Return the (x, y) coordinate for the center point of the cell that contains the specified text.  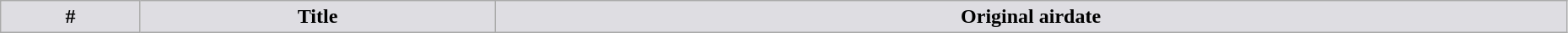
# (71, 17)
Original airdate (1031, 17)
Title (317, 17)
